Pinpoint the cell where the given text exists, returning its [X, Y] midpoint coordinate. 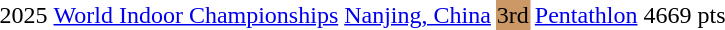
Nanjing, China [418, 15]
Pentathlon [586, 15]
3rd [512, 15]
World Indoor Championships [196, 15]
